Detect which cell encompasses the target text, then output its [x, y] center coordinate. 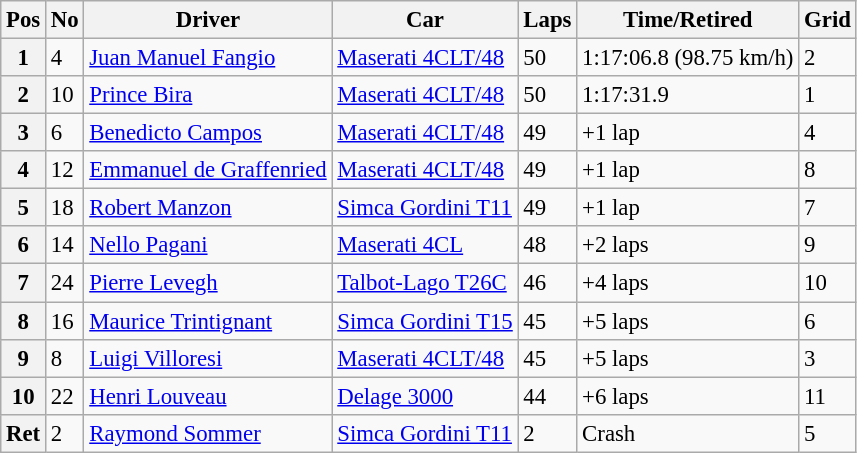
Maserati 4CL [425, 245]
Raymond Sommer [208, 433]
Prince Bira [208, 95]
Delage 3000 [425, 396]
Talbot-Lago T26C [425, 283]
Emmanuel de Graffenried [208, 170]
Luigi Villoresi [208, 358]
1:17:31.9 [688, 95]
Simca Gordini T15 [425, 321]
Car [425, 20]
Driver [208, 20]
Time/Retired [688, 20]
Henri Louveau [208, 396]
12 [65, 170]
24 [65, 283]
46 [548, 283]
Maurice Trintignant [208, 321]
Juan Manuel Fangio [208, 58]
Benedicto Campos [208, 133]
No [65, 20]
18 [65, 208]
Crash [688, 433]
+4 laps [688, 283]
Ret [24, 433]
16 [65, 321]
Pierre Levegh [208, 283]
Nello Pagani [208, 245]
22 [65, 396]
+6 laps [688, 396]
48 [548, 245]
Laps [548, 20]
+2 laps [688, 245]
1:17:06.8 (98.75 km/h) [688, 58]
44 [548, 396]
Robert Manzon [208, 208]
11 [828, 396]
Grid [828, 20]
Pos [24, 20]
14 [65, 245]
